Output the [X, Y] coordinate of the center of the cell containing the given text.  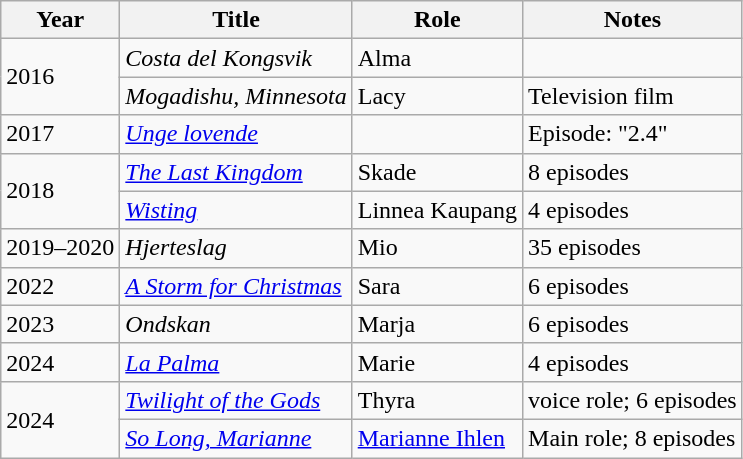
The Last Kingdom [236, 172]
A Storm for Christmas [236, 286]
La Palma [236, 362]
Costa del Kongsvik [236, 58]
Linnea Kaupang [437, 210]
Marianne Ihlen [437, 438]
Sara [437, 286]
Ondskan [236, 324]
2022 [60, 286]
Twilight of the Gods [236, 400]
Main role; 8 episodes [633, 438]
2017 [60, 134]
Alma [437, 58]
Marja [437, 324]
Mogadishu, Minnesota [236, 96]
Television film [633, 96]
2018 [60, 191]
Marie [437, 362]
Hjerteslag [236, 248]
So Long, Marianne [236, 438]
35 episodes [633, 248]
Role [437, 20]
Thyra [437, 400]
Wisting [236, 210]
2019–2020 [60, 248]
8 episodes [633, 172]
Skade [437, 172]
Episode: "2.4" [633, 134]
Unge lovende [236, 134]
2016 [60, 77]
Year [60, 20]
Title [236, 20]
voice role; 6 episodes [633, 400]
Notes [633, 20]
Mio [437, 248]
Lacy [437, 96]
2023 [60, 324]
